Detect which cell encompasses the target text, then output its [x, y] center coordinate. 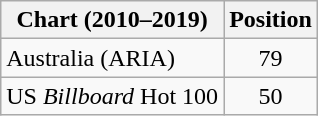
50 [271, 96]
Australia (ARIA) [112, 58]
Chart (2010–2019) [112, 20]
US Billboard Hot 100 [112, 96]
79 [271, 58]
Position [271, 20]
